Locate the cell with the specified text and output its (x, y) center coordinate. 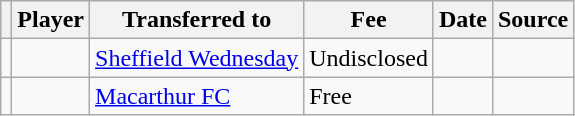
Player (51, 20)
Source (532, 20)
Date (462, 20)
Transferred to (197, 20)
Macarthur FC (197, 96)
Undisclosed (369, 58)
Free (369, 96)
Fee (369, 20)
Sheffield Wednesday (197, 58)
